Identify which cell holds the provided text, then report its [X, Y] central coordinate. 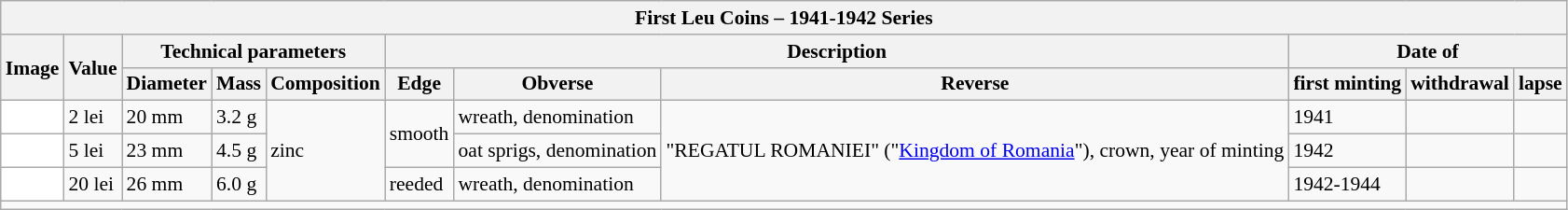
20 lei [92, 184]
Image [33, 67]
"REGATUL ROMANIEI" ("Kingdom of Romania"), crown, year of minting [975, 151]
5 lei [92, 151]
20 mm [167, 118]
first minting [1347, 84]
6.0 g [239, 184]
Date of [1427, 51]
Composition [325, 84]
Obverse [557, 84]
smooth [420, 134]
26 mm [167, 184]
1941 [1347, 118]
oat sprigs, denomination [557, 151]
1942-1944 [1347, 184]
Mass [239, 84]
23 mm [167, 151]
4.5 g [239, 151]
Value [92, 67]
Reverse [975, 84]
3.2 g [239, 118]
1942 [1347, 151]
Technical parameters [254, 51]
Diameter [167, 84]
reeded [420, 184]
withdrawal [1460, 84]
Edge [420, 84]
zinc [325, 151]
First Leu Coins – 1941-1942 Series [784, 18]
2 lei [92, 118]
lapse [1540, 84]
Description [837, 51]
